From the cell containing the given text, extract its center point as (X, Y) coordinate. 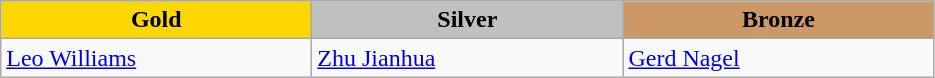
Gerd Nagel (778, 58)
Leo Williams (156, 58)
Silver (468, 20)
Bronze (778, 20)
Gold (156, 20)
Zhu Jianhua (468, 58)
